Search for the cell housing the specified text and yield its [X, Y] center coordinate. 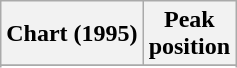
Peakposition [189, 34]
Chart (1995) [72, 34]
